Extract the [X, Y] coordinate from the center of the cell holding the provided text.  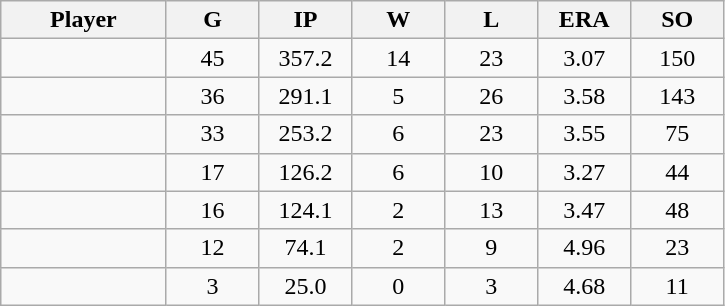
3.27 [584, 172]
9 [492, 248]
IP [306, 20]
13 [492, 210]
75 [678, 134]
45 [212, 58]
3.07 [584, 58]
G [212, 20]
26 [492, 96]
4.68 [584, 286]
150 [678, 58]
253.2 [306, 134]
ERA [584, 20]
48 [678, 210]
L [492, 20]
17 [212, 172]
291.1 [306, 96]
143 [678, 96]
0 [398, 286]
SO [678, 20]
3.58 [584, 96]
11 [678, 286]
Player [84, 20]
124.1 [306, 210]
10 [492, 172]
5 [398, 96]
25.0 [306, 286]
16 [212, 210]
357.2 [306, 58]
4.96 [584, 248]
14 [398, 58]
12 [212, 248]
74.1 [306, 248]
33 [212, 134]
W [398, 20]
44 [678, 172]
36 [212, 96]
3.47 [584, 210]
126.2 [306, 172]
3.55 [584, 134]
